Locate the cell with the specified text and output its (X, Y) center coordinate. 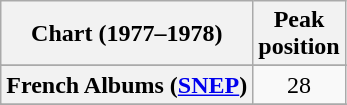
Chart (1977–1978) (127, 34)
Peakposition (299, 34)
28 (299, 85)
French Albums (SNEP) (127, 85)
